Pinpoint the cell where the given text exists, returning its (X, Y) midpoint coordinate. 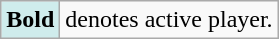
Bold (30, 20)
denotes active player. (169, 20)
